Identify which cell holds the provided text, then report its [x, y] central coordinate. 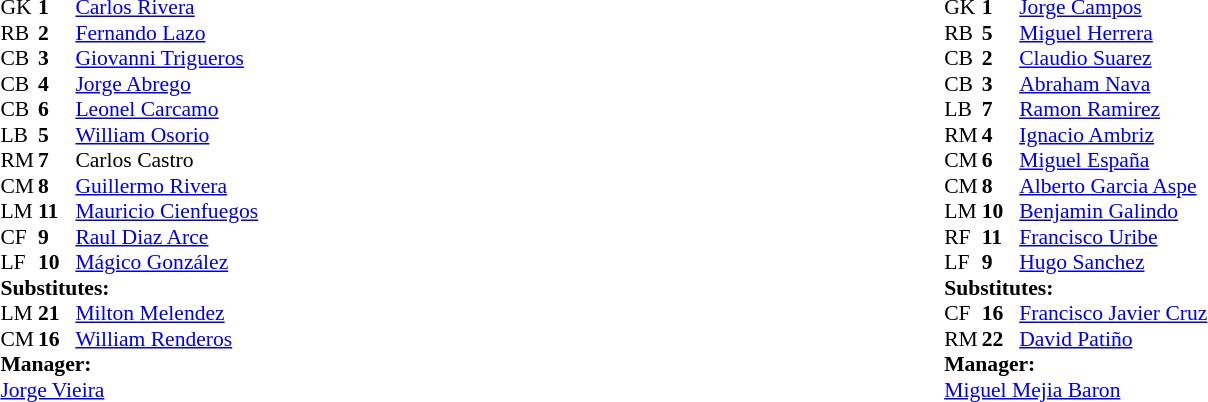
Francisco Uribe [1113, 237]
William Renderos [166, 339]
Milton Melendez [166, 313]
Ignacio Ambriz [1113, 135]
Mauricio Cienfuegos [166, 211]
Benjamin Galindo [1113, 211]
Miguel Herrera [1113, 33]
Guillermo Rivera [166, 186]
William Osorio [166, 135]
21 [57, 313]
Ramon Ramirez [1113, 109]
22 [1001, 339]
Francisco Javier Cruz [1113, 313]
RF [963, 237]
Claudio Suarez [1113, 59]
Jorge Abrego [166, 84]
Fernando Lazo [166, 33]
Hugo Sanchez [1113, 263]
Raul Diaz Arce [166, 237]
Abraham Nava [1113, 84]
Alberto Garcia Aspe [1113, 186]
Leonel Carcamo [166, 109]
David Patiño [1113, 339]
Mágico González [166, 263]
Miguel España [1113, 161]
Giovanni Trigueros [166, 59]
Carlos Castro [166, 161]
